Pinpoint the cell where the given text exists, returning its [X, Y] midpoint coordinate. 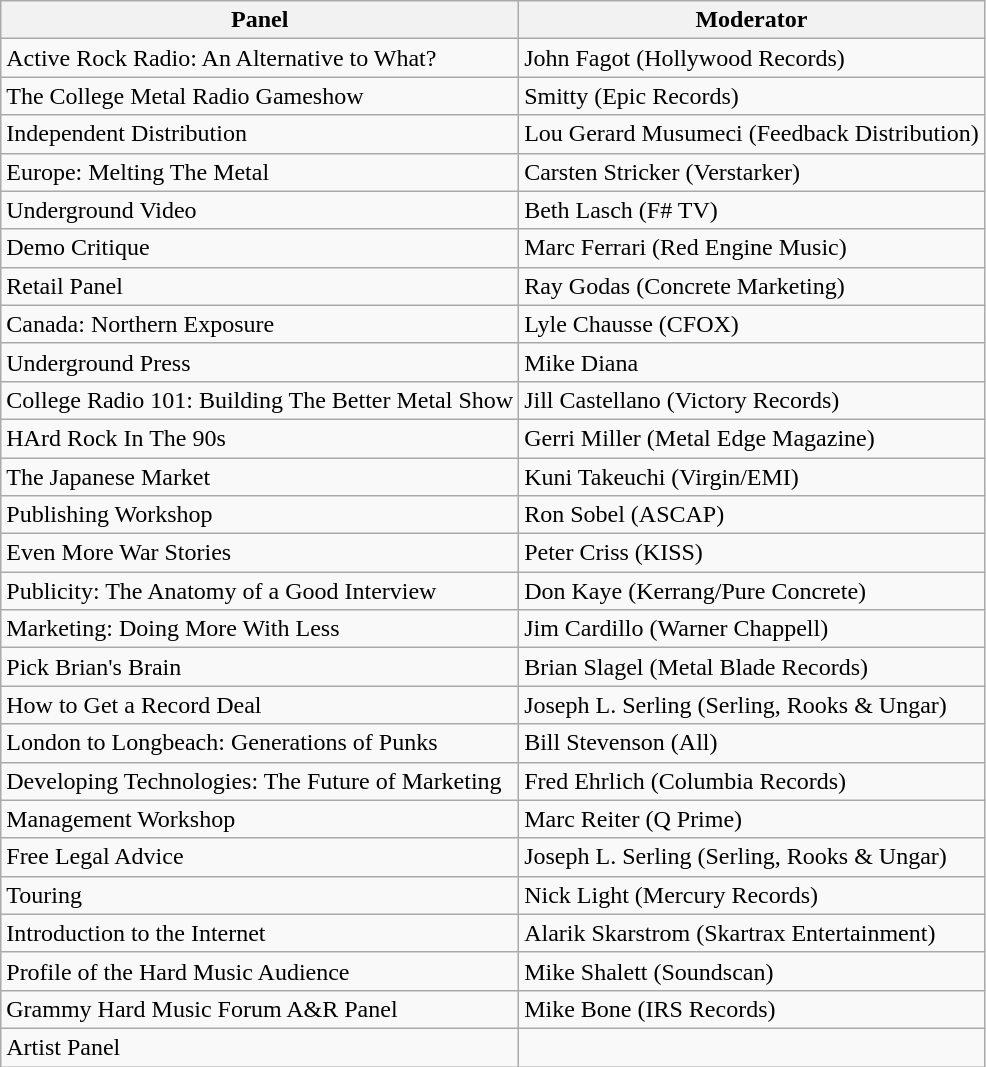
Demo Critique [260, 248]
Jim Cardillo (Warner Chappell) [752, 629]
Ray Godas (Concrete Marketing) [752, 286]
Free Legal Advice [260, 857]
Jill Castellano (Victory Records) [752, 400]
Publicity: The Anatomy of a Good Interview [260, 591]
Europe: Melting The Metal [260, 172]
Alarik Skarstrom (Skartrax Entertainment) [752, 933]
Panel [260, 20]
Nick Light (Mercury Records) [752, 895]
Underground Video [260, 210]
Marc Reiter (Q Prime) [752, 819]
Mike Bone (IRS Records) [752, 1009]
Lyle Chausse (CFOX) [752, 324]
Kuni Takeuchi (Virgin/EMI) [752, 477]
Fred Ehrlich (Columbia Records) [752, 781]
Brian Slagel (Metal Blade Records) [752, 667]
John Fagot (Hollywood Records) [752, 58]
Publishing Workshop [260, 515]
How to Get a Record Deal [260, 705]
Touring [260, 895]
HArd Rock In The 90s [260, 438]
Marketing: Doing More With Less [260, 629]
Smitty (Epic Records) [752, 96]
Grammy Hard Music Forum A&R Panel [260, 1009]
Even More War Stories [260, 553]
The Japanese Market [260, 477]
Developing Technologies: The Future of Marketing [260, 781]
Independent Distribution [260, 134]
Management Workshop [260, 819]
Don Kaye (Kerrang/Pure Concrete) [752, 591]
Carsten Stricker (Verstarker) [752, 172]
The College Metal Radio Gameshow [260, 96]
Mike Shalett (Soundscan) [752, 971]
Beth Lasch (F# TV) [752, 210]
Introduction to the Internet [260, 933]
Pick Brian's Brain [260, 667]
College Radio 101: Building The Better Metal Show [260, 400]
Ron Sobel (ASCAP) [752, 515]
Marc Ferrari (Red Engine Music) [752, 248]
Canada: Northern Exposure [260, 324]
Retail Panel [260, 286]
Underground Press [260, 362]
Lou Gerard Musumeci (Feedback Distribution) [752, 134]
Gerri Miller (Metal Edge Magazine) [752, 438]
Artist Panel [260, 1047]
Mike Diana [752, 362]
Active Rock Radio: An Alternative to What? [260, 58]
Moderator [752, 20]
Peter Criss (KISS) [752, 553]
Bill Stevenson (All) [752, 743]
Profile of the Hard Music Audience [260, 971]
London to Longbeach: Generations of Punks [260, 743]
